From the cell containing the given text, extract its center point as [X, Y] coordinate. 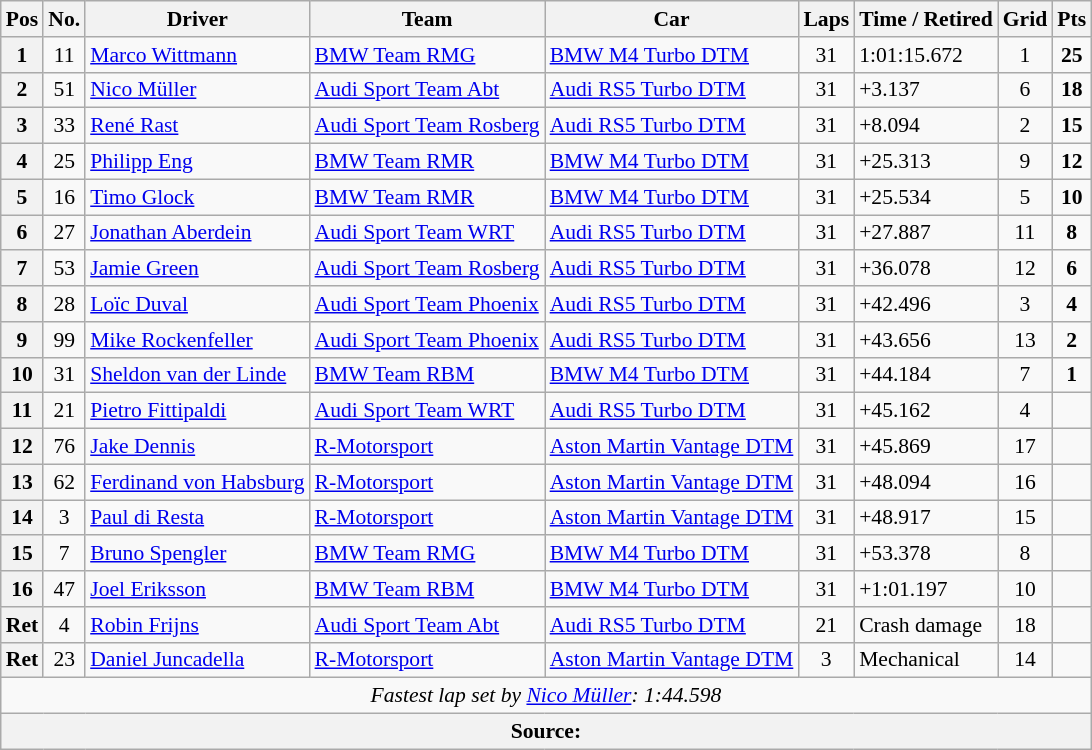
Joel Eriksson [197, 589]
Pos [22, 19]
+3.137 [926, 90]
28 [64, 304]
+42.496 [926, 304]
+25.534 [926, 197]
No. [64, 19]
+48.094 [926, 482]
33 [64, 126]
Pietro Fittipaldi [197, 411]
Timo Glock [197, 197]
+1:01.197 [926, 589]
Bruno Spengler [197, 554]
Paul di Resta [197, 518]
Sheldon van der Linde [197, 375]
Time / Retired [926, 19]
17 [1026, 447]
Jonathan Aberdein [197, 233]
76 [64, 447]
Daniel Juncadella [197, 660]
Ferdinand von Habsburg [197, 482]
+45.869 [926, 447]
53 [64, 269]
Jamie Green [197, 269]
Driver [197, 19]
Marco Wittmann [197, 55]
+48.917 [926, 518]
+44.184 [926, 375]
+43.656 [926, 340]
Pts [1072, 19]
1:01:15.672 [926, 55]
Loïc Duval [197, 304]
Car [672, 19]
René Rast [197, 126]
+45.162 [926, 411]
51 [64, 90]
Team [428, 19]
+25.313 [926, 162]
Mike Rockenfeller [197, 340]
+36.078 [926, 269]
23 [64, 660]
Crash damage [926, 625]
Jake Dennis [197, 447]
62 [64, 482]
Source: [546, 732]
Fastest lap set by Nico Müller: 1:44.598 [546, 696]
+53.378 [926, 554]
+27.887 [926, 233]
Philipp Eng [197, 162]
Mechanical [926, 660]
Nico Müller [197, 90]
Robin Frijns [197, 625]
Laps [826, 19]
Grid [1026, 19]
47 [64, 589]
27 [64, 233]
+8.094 [926, 126]
99 [64, 340]
